Output the [X, Y] coordinate of the center of the cell containing the given text.  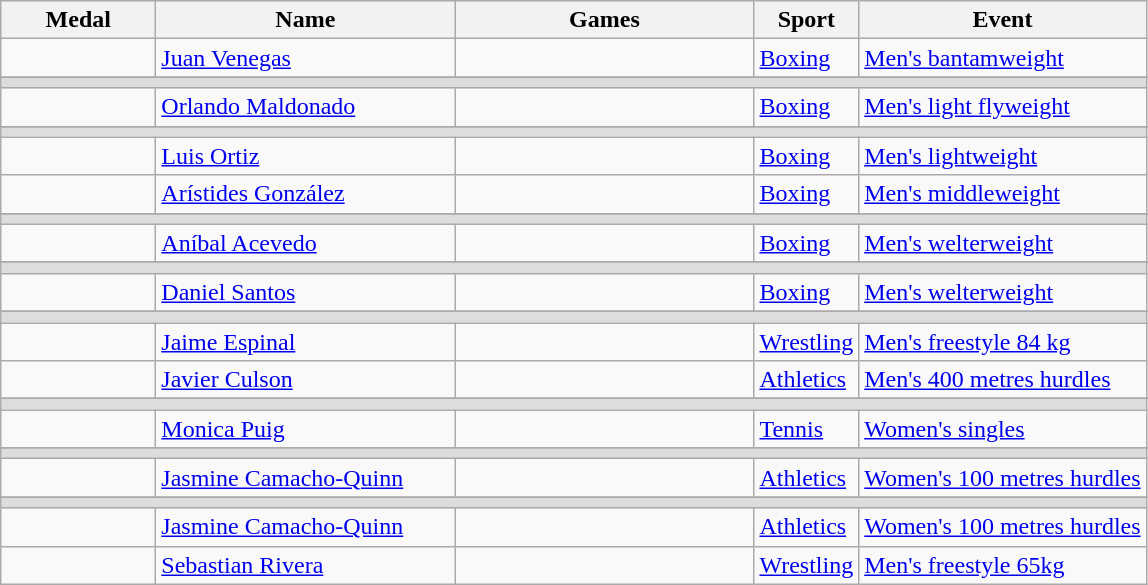
Medal [78, 20]
Luis Ortiz [306, 156]
Women's singles [1002, 429]
Event [1002, 20]
Monica Puig [306, 429]
Men's 400 metres hurdles [1002, 380]
Daniel Santos [306, 292]
Sebastian Rivera [306, 565]
Men's freestyle 65kg [1002, 565]
Men's freestyle 84 kg [1002, 341]
Juan Venegas [306, 58]
Tennis [806, 429]
Men's lightweight [1002, 156]
Games [604, 20]
Orlando Maldonado [306, 107]
Men's bantamweight [1002, 58]
Arístides González [306, 194]
Men's middleweight [1002, 194]
Men's light flyweight [1002, 107]
Jaime Espinal [306, 341]
Name [306, 20]
Javier Culson [306, 380]
Sport [806, 20]
Aníbal Acevedo [306, 243]
